Determine the [X, Y] coordinate at the center of the cell enclosing the given text.  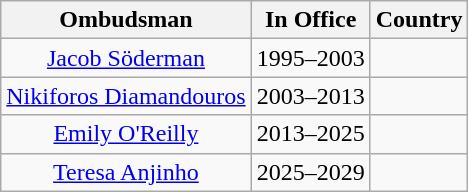
2003–2013 [310, 96]
Jacob Söderman [126, 58]
Nikiforos Diamandouros [126, 96]
2013–2025 [310, 134]
Teresa Anjinho [126, 172]
Emily O'Reilly [126, 134]
1995–2003 [310, 58]
Ombudsman [126, 20]
Country [419, 20]
2025–2029 [310, 172]
In Office [310, 20]
